Scan for the cell matching the given text and deliver its (X, Y) coordinate at center. 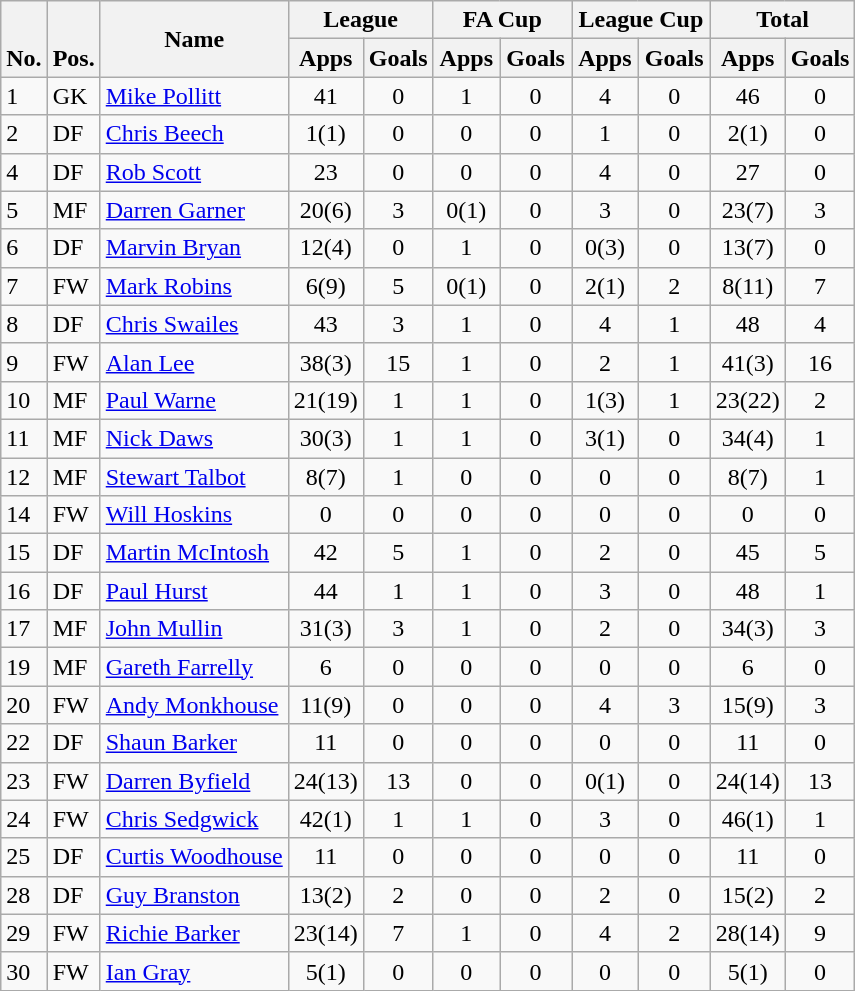
21(19) (326, 400)
8 (24, 324)
42 (326, 553)
Richie Barker (194, 933)
12 (24, 477)
14 (24, 515)
Ian Gray (194, 971)
Stewart Talbot (194, 477)
Darren Garner (194, 210)
Chris Swailes (194, 324)
1(1) (326, 134)
27 (748, 172)
Rob Scott (194, 172)
8(11) (748, 286)
Guy Branston (194, 895)
Gareth Farrelly (194, 667)
13(2) (326, 895)
44 (326, 591)
24(14) (748, 781)
FA Cup (502, 20)
Andy Monkhouse (194, 705)
Alan Lee (194, 362)
Mark Robins (194, 286)
John Mullin (194, 629)
30 (24, 971)
42(1) (326, 819)
41(3) (748, 362)
Nick Daws (194, 438)
22 (24, 743)
Paul Warne (194, 400)
Name (194, 39)
Total (782, 20)
11(9) (326, 705)
34(3) (748, 629)
Chris Beech (194, 134)
28(14) (748, 933)
Will Hoskins (194, 515)
League Cup (642, 20)
28 (24, 895)
0(3) (606, 248)
12(4) (326, 248)
Curtis Woodhouse (194, 857)
13(7) (748, 248)
Martin McIntosh (194, 553)
23(7) (748, 210)
Shaun Barker (194, 743)
24 (24, 819)
Pos. (74, 39)
31(3) (326, 629)
10 (24, 400)
GK (74, 96)
25 (24, 857)
30(3) (326, 438)
20(6) (326, 210)
24(13) (326, 781)
15(9) (748, 705)
29 (24, 933)
3(1) (606, 438)
Chris Sedgwick (194, 819)
19 (24, 667)
No. (24, 39)
20 (24, 705)
41 (326, 96)
17 (24, 629)
6(9) (326, 286)
Paul Hurst (194, 591)
23(22) (748, 400)
1(3) (606, 400)
15(2) (748, 895)
38(3) (326, 362)
Mike Pollitt (194, 96)
34(4) (748, 438)
Marvin Bryan (194, 248)
League (360, 20)
46(1) (748, 819)
43 (326, 324)
Darren Byfield (194, 781)
45 (748, 553)
46 (748, 96)
23(14) (326, 933)
